Return [X, Y] of the center of cell containing provided text 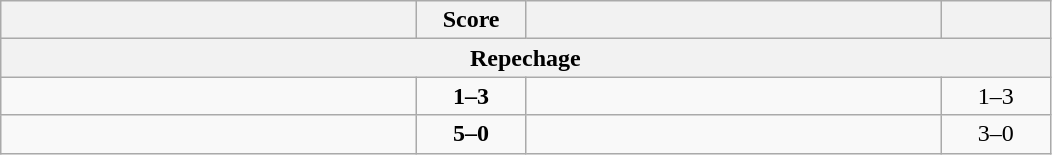
5–0 [472, 134]
3–0 [996, 134]
Repechage [526, 58]
Score [472, 20]
